Search for the cell housing the specified text and yield its [x, y] center coordinate. 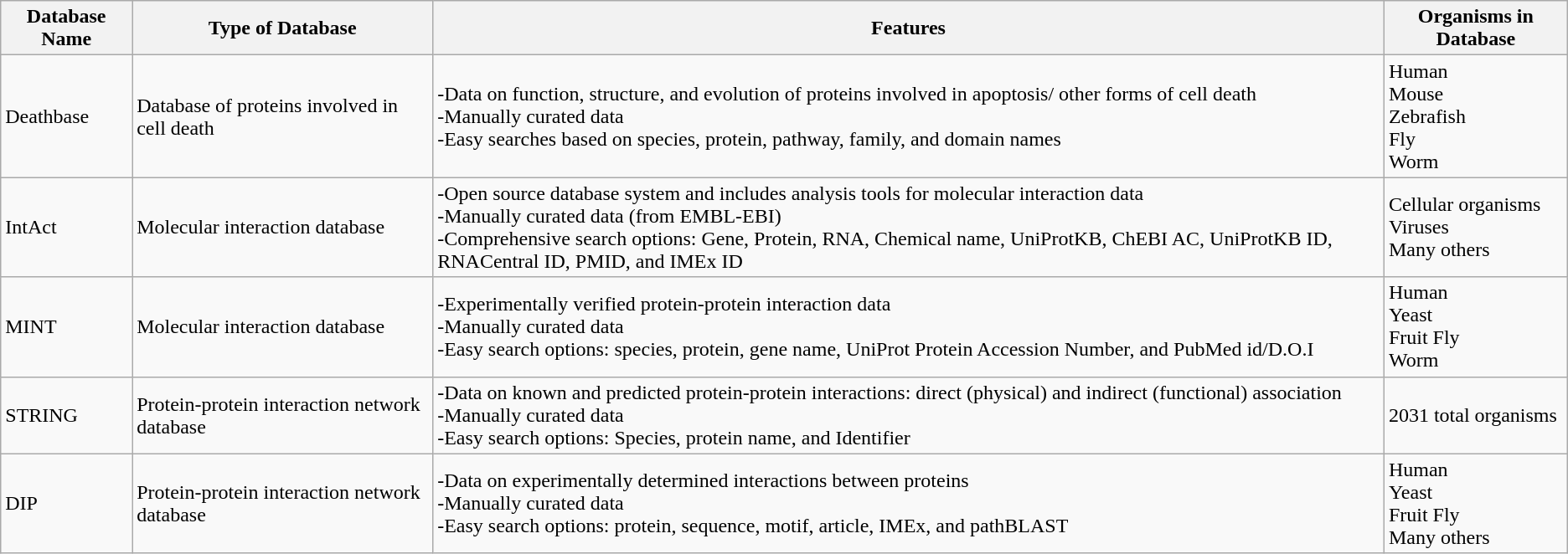
IntAct [67, 228]
HumanYeastFruit FlyWorm [1476, 326]
2031 total organisms [1476, 415]
Organisms in Database [1476, 28]
HumanMouseZebrafishFlyWorm [1476, 116]
Database Name [67, 28]
Type of Database [283, 28]
DIP [67, 504]
MINT [67, 326]
Features [909, 28]
Deathbase [67, 116]
STRING [67, 415]
HumanYeastFruit FlyMany others [1476, 504]
Cellular organismsVirusesMany others [1476, 228]
Database of proteins involved in cell death [283, 116]
